Find where the given text appears and provide that cell's center as [x, y] coordinate. 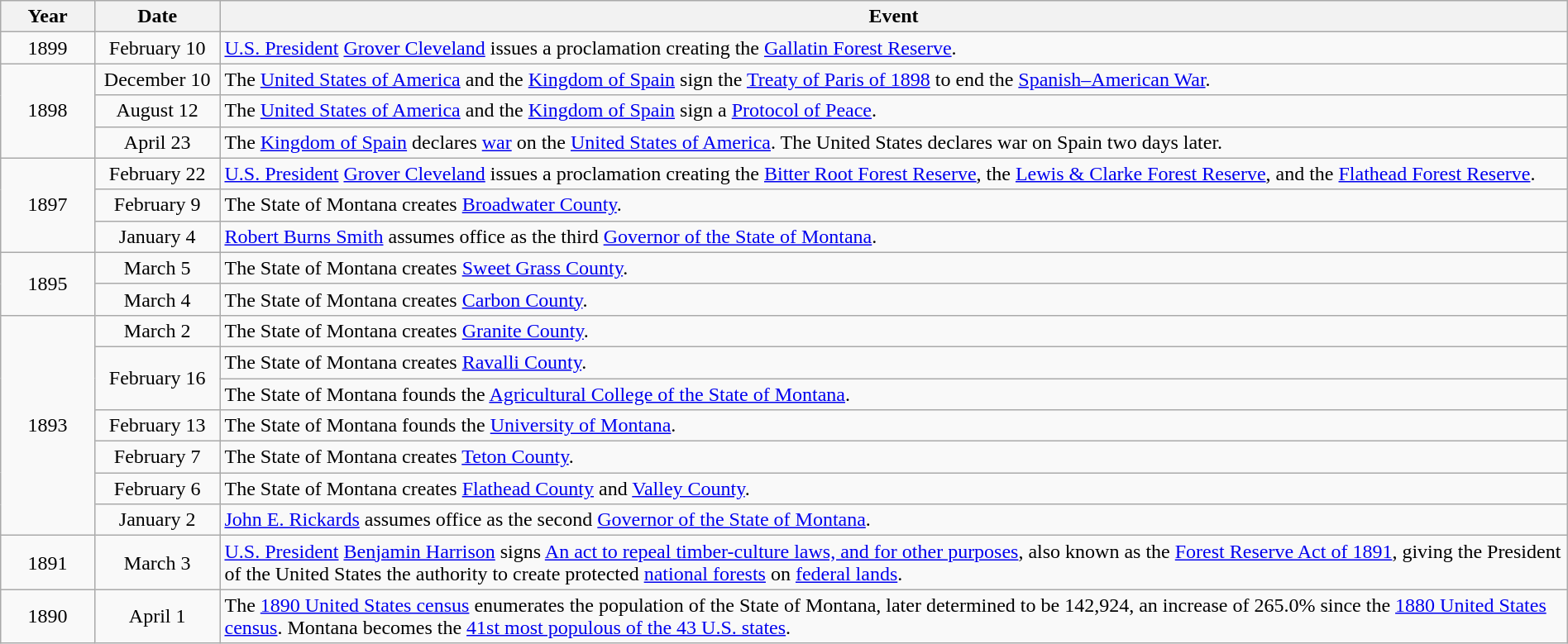
The State of Montana creates Sweet Grass County. [893, 268]
The State of Montana creates Carbon County. [893, 299]
Robert Burns Smith assumes office as the third Governor of the State of Montana. [893, 236]
1897 [48, 205]
1891 [48, 562]
1890 [48, 617]
December 10 [157, 79]
Date [157, 17]
February 6 [157, 489]
Year [48, 17]
April 23 [157, 142]
August 12 [157, 111]
John E. Rickards assumes office as the second Governor of the State of Montana. [893, 520]
The State of Montana creates Flathead County and Valley County. [893, 489]
1899 [48, 48]
1893 [48, 425]
1898 [48, 111]
The United States of America and the Kingdom of Spain sign the Treaty of Paris of 1898 to end the Spanish–American War. [893, 79]
The State of Montana creates Broadwater County. [893, 205]
February 7 [157, 457]
Event [893, 17]
February 9 [157, 205]
February 22 [157, 174]
April 1 [157, 617]
March 5 [157, 268]
The Kingdom of Spain declares war on the United States of America. The United States declares war on Spain two days later. [893, 142]
January 4 [157, 236]
The State of Montana creates Granite County. [893, 331]
1895 [48, 284]
U.S. President Grover Cleveland issues a proclamation creating the Gallatin Forest Reserve. [893, 48]
The United States of America and the Kingdom of Spain sign a Protocol of Peace. [893, 111]
The State of Montana creates Ravalli County. [893, 362]
The State of Montana creates Teton County. [893, 457]
February 16 [157, 378]
February 13 [157, 426]
March 3 [157, 562]
March 4 [157, 299]
January 2 [157, 520]
March 2 [157, 331]
The State of Montana founds the Agricultural College of the State of Montana. [893, 394]
The State of Montana founds the University of Montana. [893, 426]
February 10 [157, 48]
